Scan for the cell matching the given text and deliver its [x, y] coordinate at center. 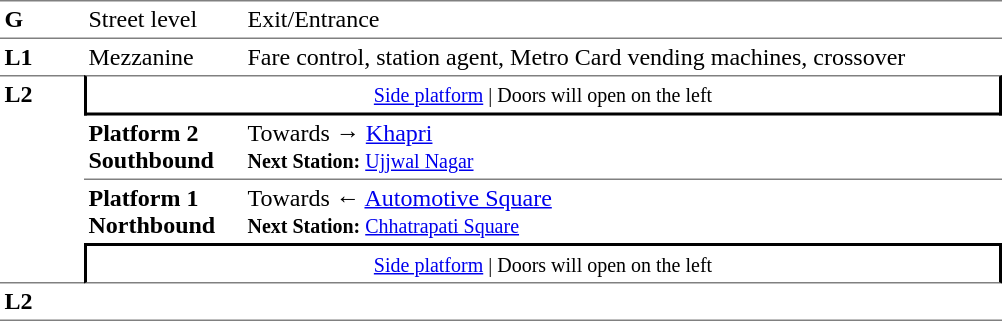
L1 [42, 57]
Platform 2Southbound [164, 148]
L2 [42, 179]
Towards → KhapriNext Station: Ujjwal Nagar [622, 148]
Street level [164, 20]
Fare control, station agent, Metro Card vending machines, crossover [622, 57]
Mezzanine [164, 57]
G [42, 20]
Platform 1Northbound [164, 212]
Exit/Entrance [622, 20]
Towards ← Automotive SquareNext Station: Chhatrapati Square [622, 212]
